Return [x, y] of the center of cell containing provided text 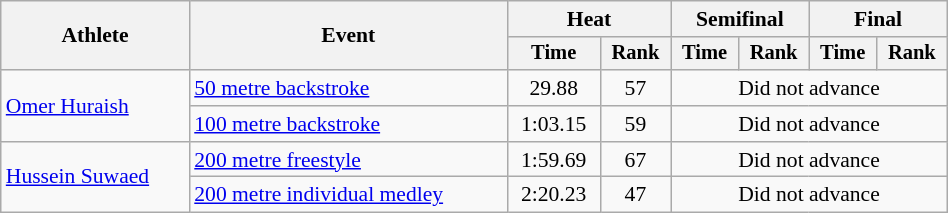
Event [348, 36]
Heat [588, 19]
Semifinal [740, 19]
Final [878, 19]
57 [636, 88]
59 [636, 124]
2:20.23 [554, 195]
47 [636, 195]
1:59.69 [554, 160]
200 metre freestyle [348, 160]
Athlete [95, 36]
100 metre backstroke [348, 124]
67 [636, 160]
200 metre individual medley [348, 195]
Omer Huraish [95, 106]
Hussein Suwaed [95, 178]
29.88 [554, 88]
50 metre backstroke [348, 88]
1:03.15 [554, 124]
